Pinpoint the cell where the given text exists, returning its [X, Y] midpoint coordinate. 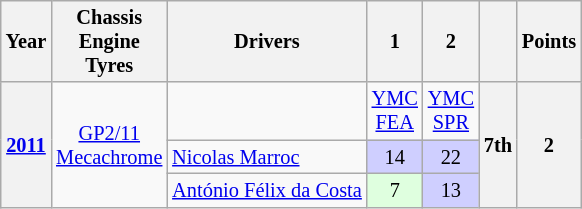
YMCFEA [395, 111]
GP2/11Mecachrome [109, 144]
ChassisEngineTyres [109, 41]
YMCSPR [451, 111]
Year [26, 41]
7 [395, 190]
7th [498, 144]
22 [451, 157]
Nicolas Marroc [266, 157]
António Félix da Costa [266, 190]
Drivers [266, 41]
14 [395, 157]
2011 [26, 144]
Points [549, 41]
1 [395, 41]
13 [451, 190]
